Capture the cell that displays the provided text and extract its [X, Y] central coordinate. 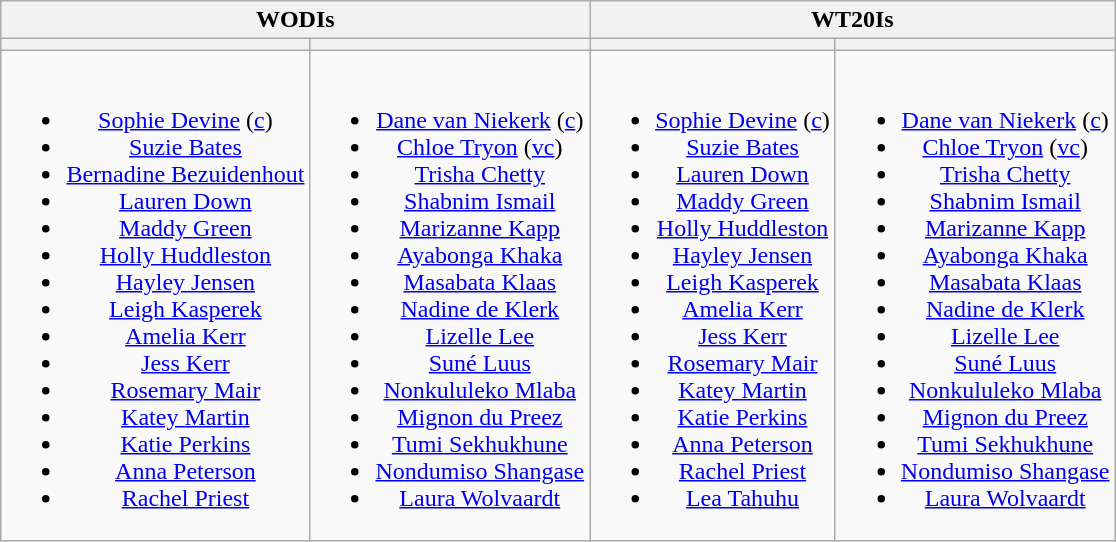
WODIs [296, 20]
WT20Is [852, 20]
